Capture the cell that displays the provided text and extract its (x, y) central coordinate. 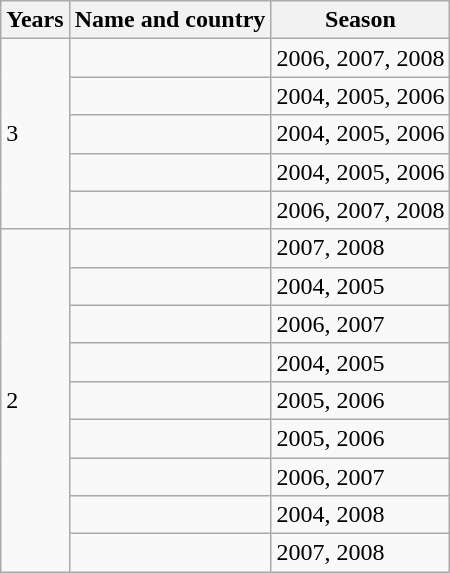
2 (35, 400)
Years (35, 20)
Season (360, 20)
2004, 2008 (360, 515)
Name and country (170, 20)
3 (35, 134)
